Detect which cell encompasses the target text, then output its [X, Y] center coordinate. 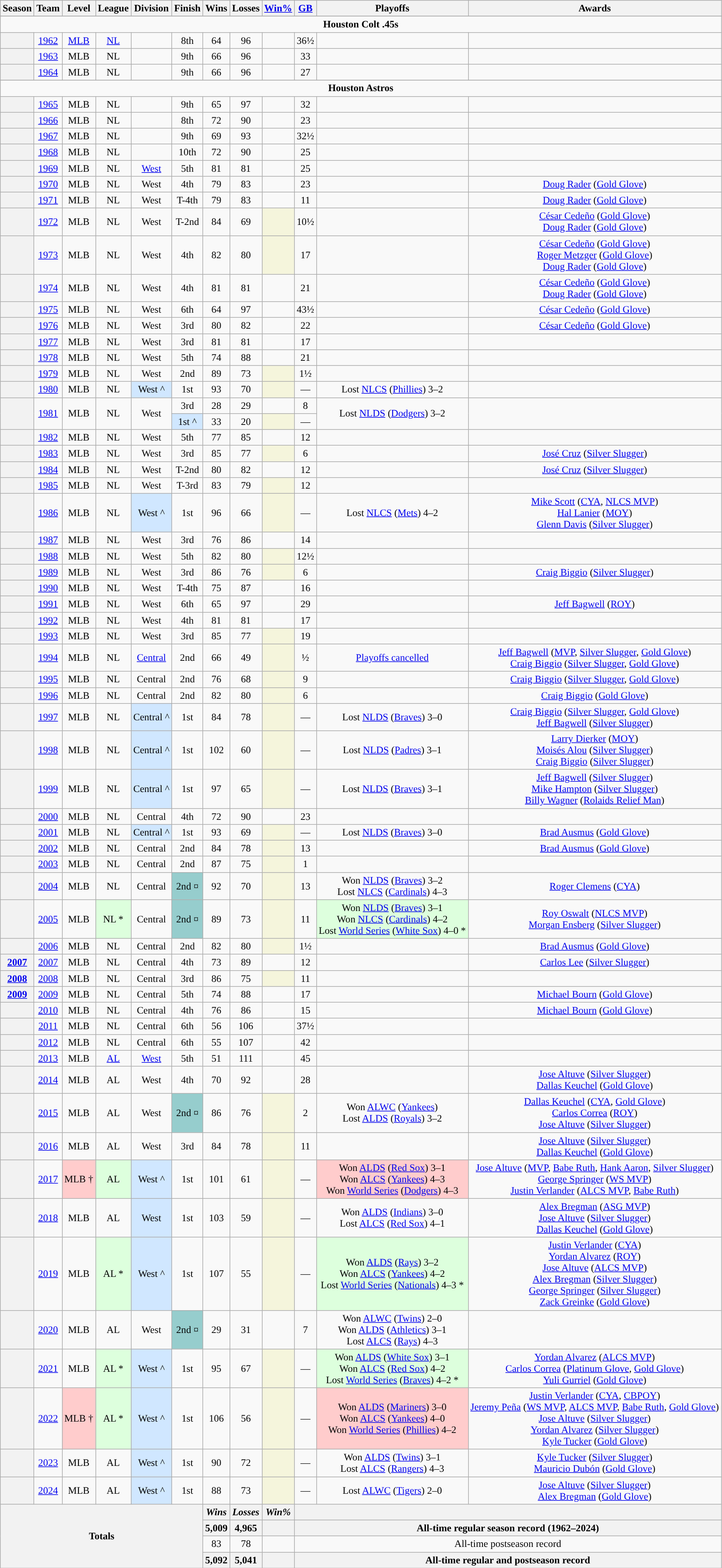
2003 [48, 864]
59 [246, 1218]
2018 [48, 1218]
1994 [48, 657]
1973 [48, 255]
1996 [48, 695]
Won ALDS (Indians) 3–0 Lost ALCS (Red Sox) 4–1 [392, 1218]
Craig Biggio (Silver Slugger, Gold Glove)Jeff Bagwell (Silver Slugger) [595, 717]
Mike Scott (CYA, NLCS MVP)Hal Lanier (MOY)Glenn Davis (Silver Slugger) [595, 513]
Kyle Tucker (Silver Slugger)Mauricio Dubón (Gold Glove) [595, 1463]
49 [246, 657]
19 [305, 636]
2021 [48, 1368]
1983 [48, 453]
1998 [48, 750]
1st ^ [188, 422]
42 [305, 1042]
Houston Astros [361, 88]
1981 [48, 414]
12½ [305, 556]
2023 [48, 1463]
2000 [48, 816]
1999 [48, 789]
All-time regular and postseason record [508, 1560]
68 [246, 679]
1997 [48, 717]
1967 [48, 136]
36½ [305, 40]
10th [188, 152]
2002 [48, 848]
Won NLDS (Braves) 3–1Won NLCS (Cardinals) 4–2Lost World Series (White Sox) 4–0 * [392, 919]
1988 [48, 556]
1989 [48, 572]
1965 [48, 104]
1971 [48, 200]
Alex Bregman (ASG MVP)Jose Altuve (Silver Slugger)Dallas Keuchel (Gold Glove) [595, 1218]
Lost NLDS (Padres) 3–1 [392, 750]
111 [246, 1058]
Division [152, 8]
60 [246, 750]
1969 [48, 168]
1962 [48, 40]
Houston Colt .45s [361, 24]
43½ [305, 309]
2017 [48, 1179]
1980 [48, 389]
Won ALWC (Twins) 2–0 Won ALDS (Athletics) 3–1 Lost ALCS (Rays) 4–3 [392, 1330]
2004 [48, 886]
5,092 [216, 1560]
Season [17, 8]
32½ [305, 136]
1982 [48, 437]
½ [305, 657]
Dallas Keuchel (CYA, Gold Glove)Carlos Correa (ROY)Jose Altuve (Silver Slugger) [595, 1113]
20 [246, 422]
Lost NLDS (Braves) 3–1 [392, 789]
5,009 [216, 1528]
2 [305, 1113]
Team [48, 8]
Lost NLCS (Phillies) 3–2 [392, 389]
2020 [48, 1330]
67 [246, 1368]
2011 [48, 1026]
15 [305, 1010]
1968 [48, 152]
2019 [48, 1273]
Jeff Bagwell (Silver Slugger)Mike Hampton (Silver Slugger)Billy Wagner (Rolaids Relief Man) [595, 789]
27 [305, 72]
5,041 [246, 1560]
Lost ALWC (Tigers) 2–0 [392, 1490]
22 [305, 325]
Roger Clemens (CYA) [595, 886]
1 [305, 864]
7 [305, 1330]
1970 [48, 184]
Jose Altuve (MVP, Babe Ruth, Hank Aaron, Silver Slugger)George Springer (WS MVP)Justin Verlander (ALCS MVP, Babe Ruth) [595, 1179]
1978 [48, 357]
31 [246, 1330]
2010 [48, 1010]
Playoffs cancelled [392, 657]
1992 [48, 620]
45 [305, 1058]
All-time regular season record (1962–2024) [508, 1528]
T-3rd [188, 485]
1984 [48, 469]
1963 [48, 56]
37½ [305, 1026]
8 [305, 406]
Craig Biggio (Gold Glove) [595, 695]
2022 [48, 1418]
Carlos Lee (Silver Slugger) [595, 962]
All-time postseason record [508, 1544]
Won ALDS (Mariners) 3–0 Won ALCS (Yankees) 4–0 Won World Series (Phillies) 4–2 [392, 1418]
Won ALDS (Rays) 3–2 Won ALCS (Yankees) 4–2Lost World Series (Nationals) 4–3 * [392, 1273]
1990 [48, 588]
Playoffs [392, 8]
2006 [48, 946]
Craig Biggio (Silver Slugger) [595, 572]
2005 [48, 919]
Level [78, 8]
2015 [48, 1113]
Lost NLCS (Mets) 4–2 [392, 513]
14 [305, 540]
1995 [48, 679]
1975 [48, 309]
102 [216, 750]
16 [305, 588]
League [113, 8]
Won ALDS (Twins) 3–1Lost ALCS (Rangers) 4–3 [392, 1463]
Won ALWC (Yankees)Lost ALDS (Royals) 3–2 [392, 1113]
GB [305, 8]
Jose Altuve (Silver Slugger)Alex Bregman (Gold Glove) [595, 1490]
Craig Biggio (Silver Slugger, Gold Glove) [595, 679]
1993 [48, 636]
Awards [595, 8]
1991 [48, 604]
Won NLDS (Braves) 3–2Lost NLCS (Cardinals) 4–3 [392, 886]
2014 [48, 1079]
32 [305, 104]
1977 [48, 341]
1987 [48, 540]
1976 [48, 325]
1972 [48, 222]
9 [305, 679]
2001 [48, 832]
1985 [48, 485]
Finish [188, 8]
Yordan Alvarez (ALCS MVP)Carlos Correa (Platinum Glove, Gold Glove)Yuli Gurriel (Gold Glove) [595, 1368]
NL * [113, 919]
103 [216, 1218]
61 [246, 1179]
2012 [48, 1042]
2013 [48, 1058]
101 [216, 1179]
4,965 [246, 1528]
1979 [48, 373]
Jeff Bagwell (MVP, Silver Slugger, Gold Glove)Craig Biggio (Silver Slugger, Gold Glove) [595, 657]
César Cedeño (Gold Glove)Roger Metzger (Gold Glove)Doug Rader (Gold Glove) [595, 255]
1966 [48, 120]
2016 [48, 1146]
Lost NLDS (Dodgers) 3–2 [392, 414]
51 [216, 1058]
Totals [102, 1536]
Jeff Bagwell (ROY) [595, 604]
2024 [48, 1490]
1964 [48, 72]
10½ [305, 222]
Won ALDS (White Sox) 3–1 Won ALCS (Red Sox) 4–2 Lost World Series (Braves) 4–2 * [392, 1368]
Larry Dierker (MOY)Moisés Alou (Silver Slugger)Craig Biggio (Silver Slugger) [595, 750]
1986 [48, 513]
1974 [48, 288]
Roy Oswalt (NLCS MVP)Morgan Ensberg (Silver Slugger) [595, 919]
Won ALDS (Red Sox) 3–1Won ALCS (Yankees) 4–3Won World Series (Dodgers) 4–3 [392, 1179]
95 [216, 1368]
